Identify which cell holds the provided text, then report its (x, y) central coordinate. 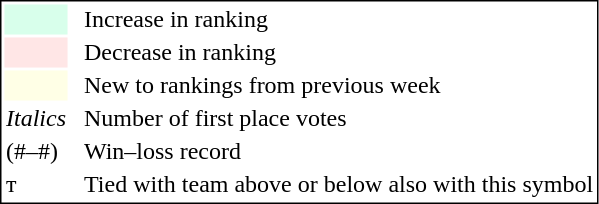
New to rankings from previous week (338, 85)
(#–#) (36, 151)
Decrease in ranking (338, 53)
т (36, 185)
Increase in ranking (338, 19)
Number of first place votes (338, 119)
Win–loss record (338, 151)
Italics (36, 119)
Tied with team above or below also with this symbol (338, 185)
